Locate the cell with the specified text and output its (X, Y) center coordinate. 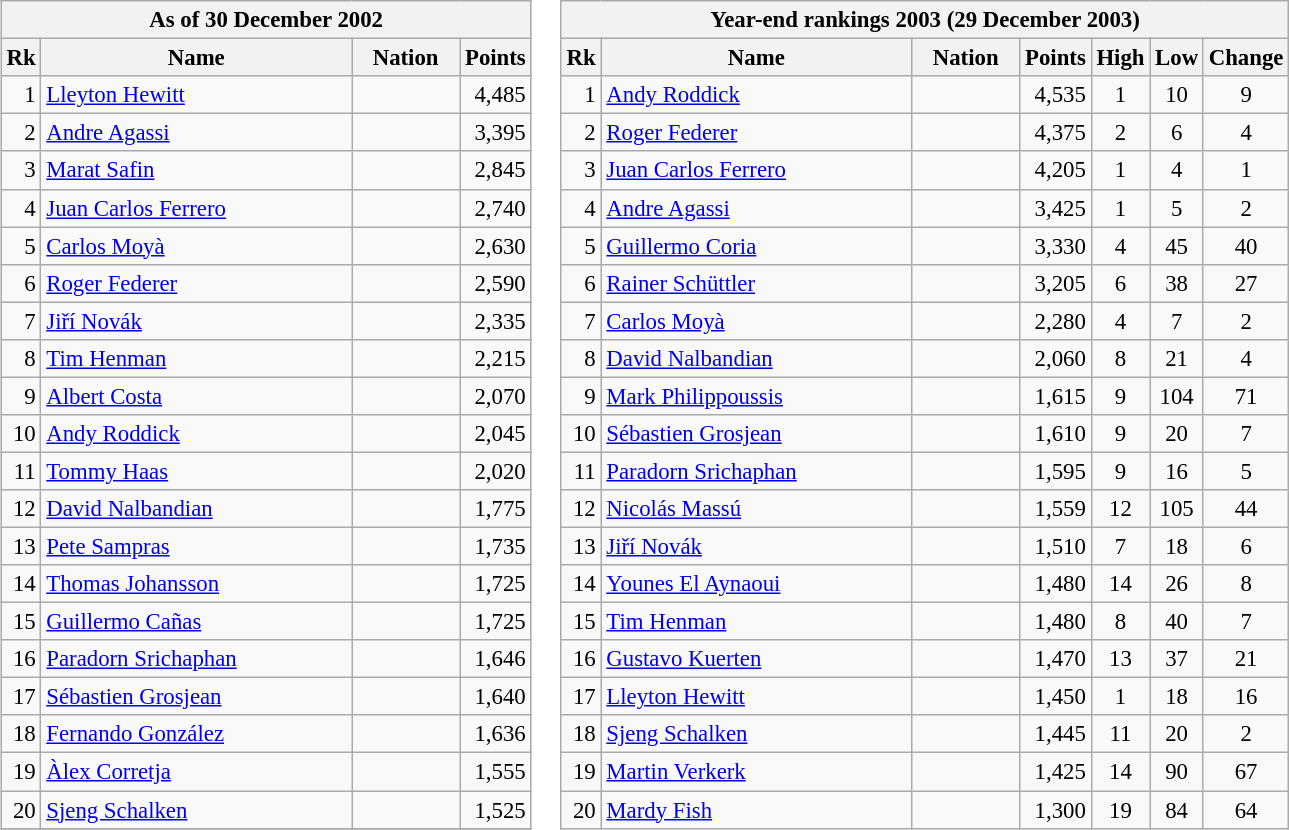
26 (1177, 584)
38 (1177, 283)
Mark Philippoussis (756, 396)
1,425 (1056, 772)
As of 30 December 2002 (266, 20)
Marat Safin (196, 170)
Change (1246, 58)
3,205 (1056, 283)
27 (1246, 283)
4,485 (496, 95)
Rainer Schüttler (756, 283)
2,845 (496, 170)
Tommy Haas (196, 471)
Pete Sampras (196, 546)
90 (1177, 772)
1,445 (1056, 734)
2,740 (496, 208)
3,395 (496, 133)
3,330 (1056, 246)
4,375 (1056, 133)
2,020 (496, 471)
71 (1246, 396)
3,425 (1056, 208)
Nicolás Massú (756, 509)
1,300 (1056, 809)
Fernando González (196, 734)
105 (1177, 509)
Martin Verkerk (756, 772)
1,559 (1056, 509)
1,636 (496, 734)
64 (1246, 809)
2,630 (496, 246)
1,735 (496, 546)
2,045 (496, 434)
High (1120, 58)
1,610 (1056, 434)
37 (1177, 659)
Guillermo Coria (756, 246)
2,335 (496, 321)
1,525 (496, 809)
1,640 (496, 697)
2,215 (496, 358)
Year-end rankings 2003 (29 December 2003) (924, 20)
1,595 (1056, 471)
Mardy Fish (756, 809)
Low (1177, 58)
1,615 (1056, 396)
45 (1177, 246)
2,280 (1056, 321)
2,070 (496, 396)
84 (1177, 809)
1,470 (1056, 659)
Thomas Johansson (196, 584)
104 (1177, 396)
1,510 (1056, 546)
44 (1246, 509)
Guillermo Cañas (196, 622)
4,535 (1056, 95)
Younes El Aynaoui (756, 584)
Gustavo Kuerten (756, 659)
2,060 (1056, 358)
Albert Costa (196, 396)
1,450 (1056, 697)
67 (1246, 772)
1,646 (496, 659)
1,775 (496, 509)
1,555 (496, 772)
2,590 (496, 283)
4,205 (1056, 170)
Àlex Corretja (196, 772)
